Identify which cell holds the provided text, then report its [x, y] central coordinate. 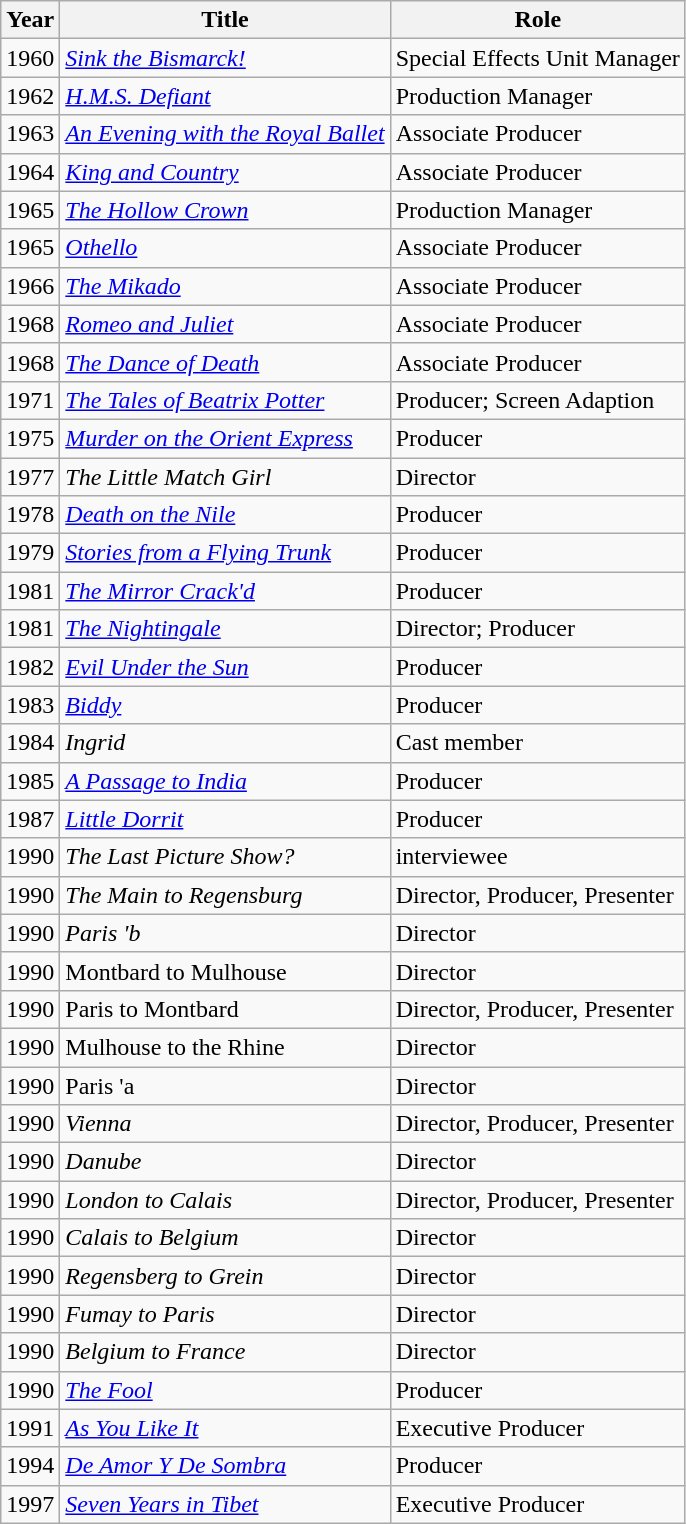
Evil Under the Sun [225, 667]
Death on the Nile [225, 515]
The Hollow Crown [225, 210]
interviewee [538, 857]
1994 [30, 1466]
Sink the Bismarck! [225, 58]
1964 [30, 172]
Romeo and Juliet [225, 324]
1982 [30, 667]
1984 [30, 743]
1962 [30, 96]
The Last Picture Show? [225, 857]
1975 [30, 438]
1963 [30, 134]
Mulhouse to the Rhine [225, 1047]
Title [225, 20]
1997 [30, 1504]
As You Like It [225, 1428]
Year [30, 20]
The Dance of Death [225, 362]
Stories from a Flying Trunk [225, 553]
Director; Producer [538, 629]
Paris to Montbard [225, 1009]
Vienna [225, 1124]
The Mirror Crack'd [225, 591]
Fumay to Paris [225, 1314]
The Mikado [225, 286]
Murder on the Orient Express [225, 438]
1978 [30, 515]
A Passage to India [225, 781]
H.M.S. Defiant [225, 96]
1991 [30, 1428]
An Evening with the Royal Ballet [225, 134]
Othello [225, 248]
The Nightingale [225, 629]
Calais to Belgium [225, 1238]
Paris 'a [225, 1085]
Montbard to Mulhouse [225, 971]
1987 [30, 819]
Cast member [538, 743]
King and Country [225, 172]
Role [538, 20]
Little Dorrit [225, 819]
The Little Match Girl [225, 477]
Belgium to France [225, 1352]
1966 [30, 286]
1985 [30, 781]
Paris 'b [225, 933]
Danube [225, 1162]
London to Calais [225, 1200]
Ingrid [225, 743]
De Amor Y De Sombra [225, 1466]
1977 [30, 477]
1979 [30, 553]
The Main to Regensburg [225, 895]
Regensberg to Grein [225, 1276]
1971 [30, 400]
1960 [30, 58]
The Fool [225, 1390]
The Tales of Beatrix Potter [225, 400]
Seven Years in Tibet [225, 1504]
Biddy [225, 705]
1983 [30, 705]
Producer; Screen Adaption [538, 400]
Special Effects Unit Manager [538, 58]
